Pinpoint the cell where the given text exists, returning its (x, y) midpoint coordinate. 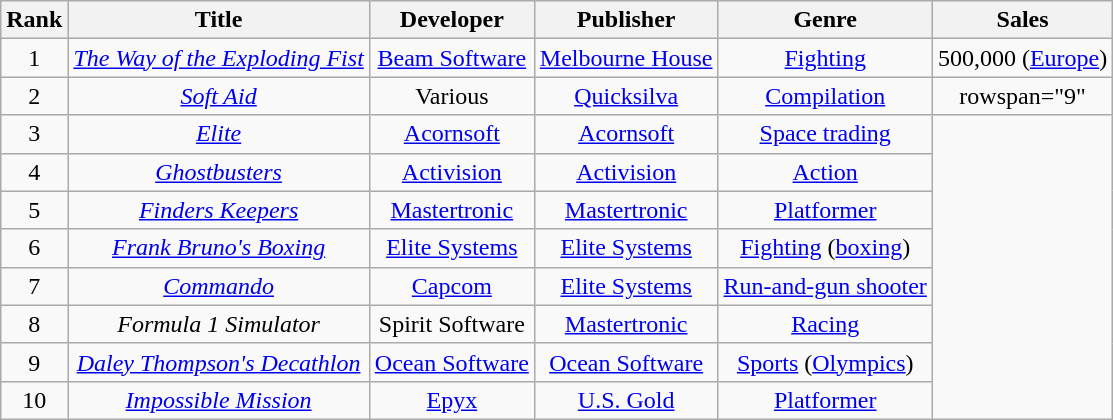
Title (218, 20)
2 (34, 96)
Sports (Olympics) (825, 362)
Soft Aid (218, 96)
Ghostbusters (218, 172)
Elite (218, 134)
Capcom (452, 286)
The Way of the Exploding Fist (218, 58)
Fighting (825, 58)
6 (34, 248)
Melbourne House (626, 58)
500,000 (Europe) (1022, 58)
7 (34, 286)
Various (452, 96)
Racing (825, 324)
Compilation (825, 96)
Frank Bruno's Boxing (218, 248)
5 (34, 210)
Epyx (452, 400)
Publisher (626, 20)
Developer (452, 20)
Spirit Software (452, 324)
Daley Thompson's Decathlon (218, 362)
U.S. Gold (626, 400)
Rank (34, 20)
Commando (218, 286)
Beam Software (452, 58)
3 (34, 134)
Fighting (boxing) (825, 248)
Sales (1022, 20)
4 (34, 172)
Genre (825, 20)
Impossible Mission (218, 400)
rowspan="9" (1022, 96)
8 (34, 324)
Formula 1 Simulator (218, 324)
Quicksilva (626, 96)
Run-and-gun shooter (825, 286)
10 (34, 400)
9 (34, 362)
Finders Keepers (218, 210)
Action (825, 172)
Space trading (825, 134)
1 (34, 58)
